Find where the given text appears and provide that cell's center as (X, Y) coordinate. 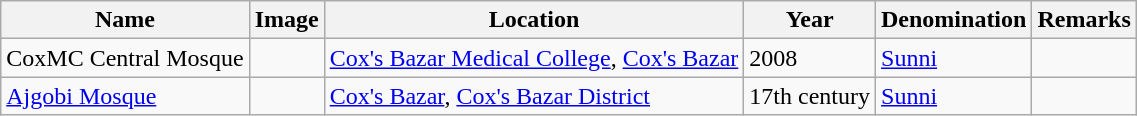
2008 (810, 58)
Ajgobi Mosque (125, 96)
Year (810, 20)
17th century (810, 96)
Remarks (1084, 20)
Cox's Bazar Medical College, Cox's Bazar (534, 58)
Denomination (954, 20)
Name (125, 20)
Location (534, 20)
CoxMC Central Mosque (125, 58)
Cox's Bazar, Cox's Bazar District (534, 96)
Image (286, 20)
